Detect which cell encompasses the target text, then output its (X, Y) center coordinate. 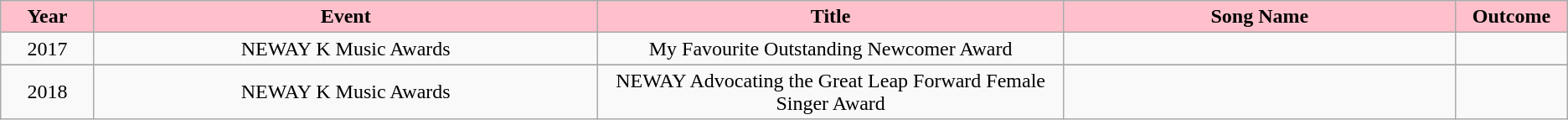
My Favourite Outstanding Newcomer Award (831, 49)
Song Name (1260, 17)
Outcome (1512, 17)
NEWAY Advocating the Great Leap Forward Female Singer Award (831, 92)
2018 (47, 92)
Year (47, 17)
2017 (47, 49)
Title (831, 17)
Event (345, 17)
